Pinpoint the cell where the given text exists, returning its (X, Y) midpoint coordinate. 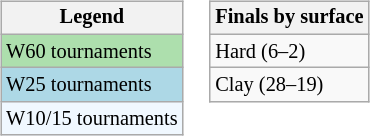
Clay (28–19) (289, 85)
W25 tournaments (92, 85)
Hard (6–2) (289, 51)
Finals by surface (289, 18)
W10/15 tournaments (92, 119)
W60 tournaments (92, 51)
Legend (92, 18)
